Find where the given text appears and provide that cell's center as [x, y] coordinate. 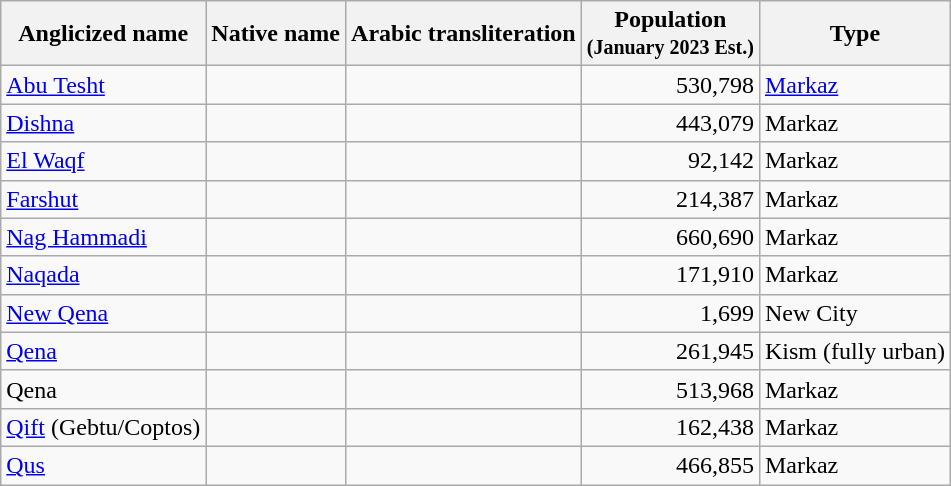
443,079 [670, 123]
Native name [276, 34]
New Qena [104, 313]
Nag Hammadi [104, 237]
513,968 [670, 389]
Qus [104, 465]
Dishna [104, 123]
466,855 [670, 465]
92,142 [670, 161]
261,945 [670, 351]
530,798 [670, 85]
Naqada [104, 275]
El Waqf [104, 161]
171,910 [670, 275]
Population(January 2023 Est.) [670, 34]
Type [854, 34]
Arabic transliteration [464, 34]
Abu Tesht [104, 85]
Qift (Gebtu/Coptos) [104, 427]
New City [854, 313]
Kism (fully urban) [854, 351]
Anglicized name [104, 34]
214,387 [670, 199]
162,438 [670, 427]
1,699 [670, 313]
Farshut [104, 199]
660,690 [670, 237]
